Determine the (X, Y) coordinate at the center of the cell enclosing the given text.  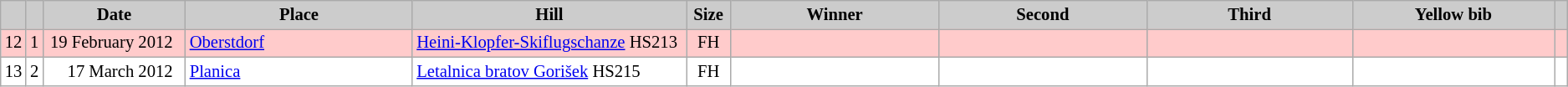
Oberstdorf (299, 43)
Hill (549, 14)
Heini-Klopfer-Skiflugschanze HS213 (549, 43)
13 (13, 71)
17 March 2012 (114, 71)
Date (114, 14)
1 (34, 43)
Third (1249, 14)
12 (13, 43)
Winner (835, 14)
Second (1043, 14)
Planica (299, 71)
2 (34, 71)
Size (709, 14)
Place (299, 14)
Letalnica bratov Gorišek HS215 (549, 71)
Yellow bib (1453, 14)
19 February 2012 (114, 43)
